Search for the cell housing the specified text and yield its (x, y) center coordinate. 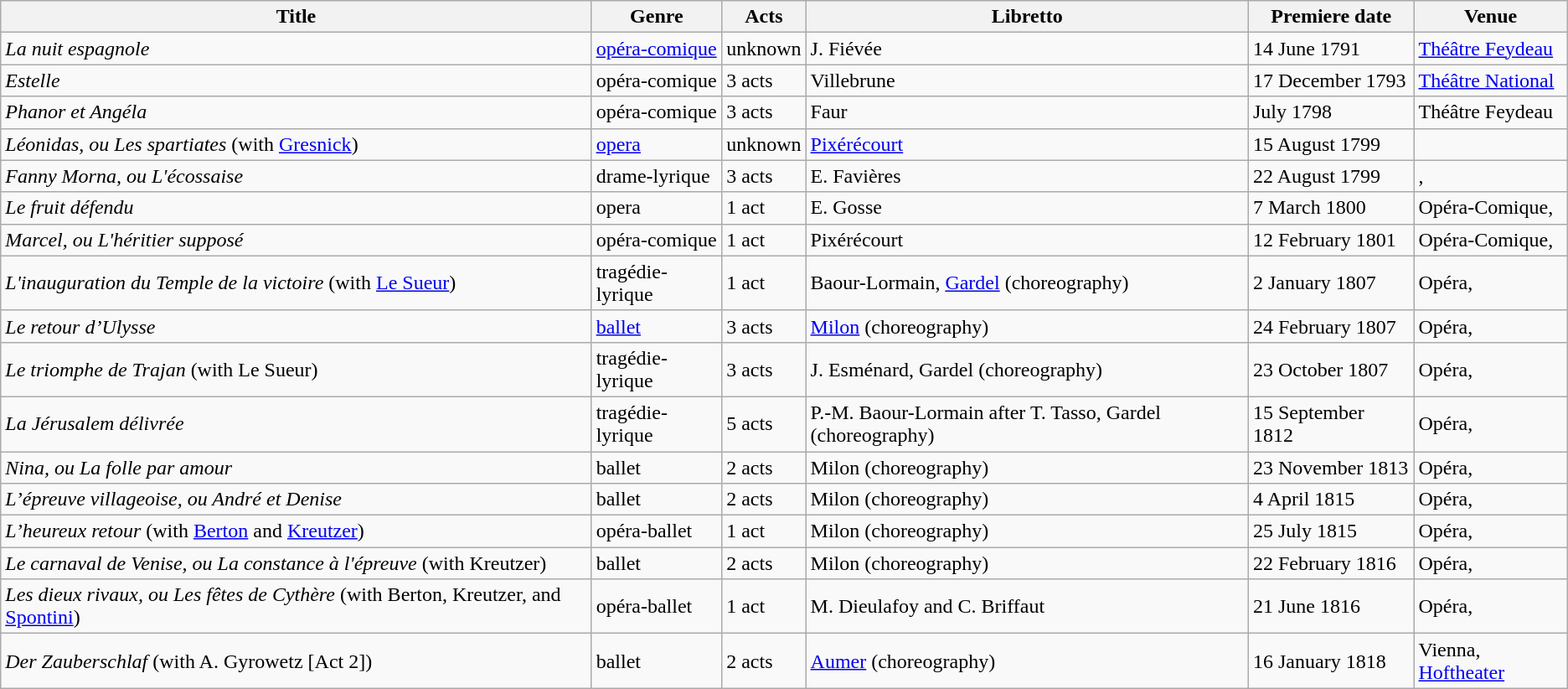
23 October 1807 (1331, 369)
J. Fiévée (1027, 49)
21 June 1816 (1331, 607)
Le carnaval de Venise, ou La constance à l'épreuve (with Kreutzer) (297, 563)
Nina, ou La folle par amour (297, 467)
16 January 1818 (1331, 661)
Acts (764, 17)
24 February 1807 (1331, 326)
25 July 1815 (1331, 531)
Léonidas, ou Les spartiates (with Gresnick) (297, 144)
Title (297, 17)
drame-lyrique (657, 176)
Premiere date (1331, 17)
2 January 1807 (1331, 283)
5 acts (764, 424)
7 March 1800 (1331, 208)
Baour-Lormain, Gardel (choreography) (1027, 283)
15 September 1812 (1331, 424)
Libretto (1027, 17)
J. Esménard, Gardel (choreography) (1027, 369)
Le fruit défendu (297, 208)
4 April 1815 (1331, 500)
E. Gosse (1027, 208)
Phanor et Angéla (297, 112)
July 1798 (1331, 112)
, (1491, 176)
Venue (1491, 17)
Fanny Morna, ou L'écossaise (297, 176)
12 February 1801 (1331, 240)
L’heureux retour (with Berton and Kreutzer) (297, 531)
Le triomphe de Trajan (with Le Sueur) (297, 369)
L'inauguration du Temple de la victoire (with Le Sueur) (297, 283)
Les dieux rivaux, ou Les fêtes de Cythère (with Berton, Kreutzer, and Spontini) (297, 607)
Genre (657, 17)
23 November 1813 (1331, 467)
La Jérusalem délivrée (297, 424)
15 August 1799 (1331, 144)
14 June 1791 (1331, 49)
Der Zauberschlaf (with A. Gyrowetz [Act 2]) (297, 661)
22 February 1816 (1331, 563)
Vienna, Hoftheater (1491, 661)
Théâtre National (1491, 80)
La nuit espagnole (297, 49)
Aumer (choreography) (1027, 661)
Le retour d’Ulysse (297, 326)
Faur (1027, 112)
17 December 1793 (1331, 80)
Estelle (297, 80)
E. Favières (1027, 176)
M. Dieulafoy and C. Briffaut (1027, 607)
22 August 1799 (1331, 176)
Marcel, ou L'héritier supposé (297, 240)
L’épreuve villageoise, ou André et Denise (297, 500)
P.-M. Baour-Lormain after T. Tasso, Gardel (choreography) (1027, 424)
Villebrune (1027, 80)
